Provide the [x, y] coordinate of the cell's center where the given text is located.  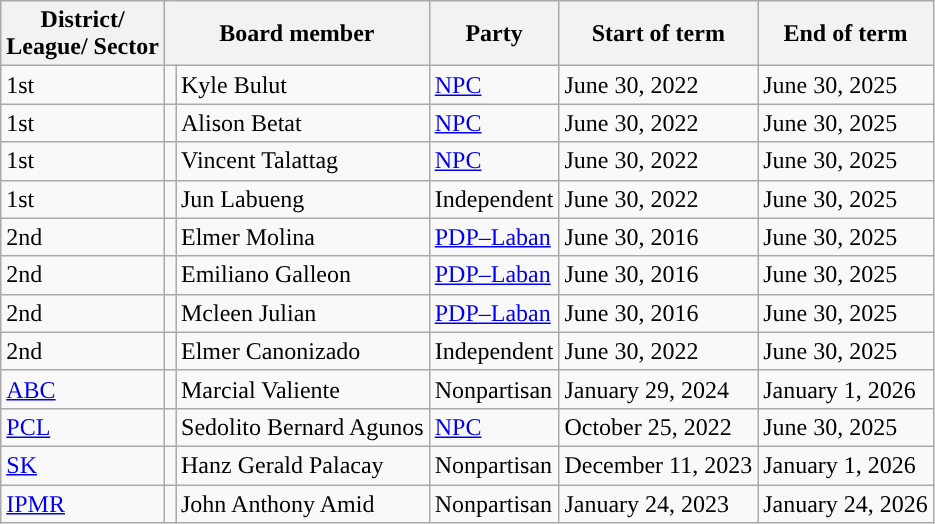
January 24, 2023 [658, 503]
Marcial Valiente [303, 389]
IPMR [83, 503]
Party [494, 34]
John Anthony Amid [303, 503]
January 24, 2026 [846, 503]
End of term [846, 34]
Hanz Gerald Palacay [303, 465]
Start of term [658, 34]
Mcleen Julian [303, 313]
Sedolito Bernard Agunos [303, 427]
Vincent Talattag [303, 161]
October 25, 2022 [658, 427]
December 11, 2023 [658, 465]
Board member [296, 34]
PCL [83, 427]
Kyle Bulut [303, 85]
Emiliano Galleon [303, 275]
SK [83, 465]
District/League/ Sector [83, 34]
Elmer Molina [303, 237]
Alison Betat [303, 123]
January 29, 2024 [658, 389]
Jun Labueng [303, 199]
ABC [83, 389]
Elmer Canonizado [303, 351]
